For the text-containing cell, return its midpoint in (x, y) coordinate format. 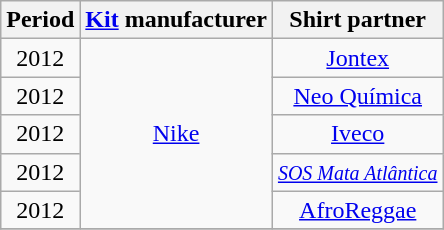
SOS Mata Atlântica (358, 172)
Neo Química (358, 96)
Nike (176, 134)
Shirt partner (358, 20)
Jontex (358, 58)
AfroReggae (358, 210)
Kit manufacturer (176, 20)
Period (40, 20)
Iveco (358, 134)
